Search for the cell housing the specified text and yield its (X, Y) center coordinate. 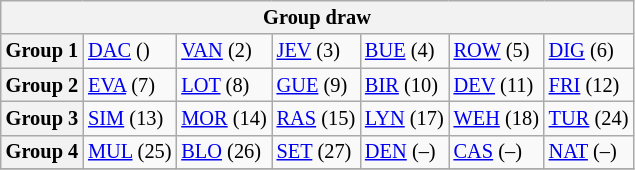
MOR (14) (224, 118)
Group 3 (42, 118)
WEH (18) (496, 118)
SIM (13) (130, 118)
RAS (15) (316, 118)
DEV (11) (496, 85)
DIG (6) (589, 51)
BLO (26) (224, 152)
NAT (–) (589, 152)
BIR (10) (404, 85)
GUE (9) (316, 85)
DEN (–) (404, 152)
MUL (25) (130, 152)
LYN (17) (404, 118)
DAC () (130, 51)
Group draw (318, 17)
JEV (3) (316, 51)
SET (27) (316, 152)
CAS (–) (496, 152)
Group 4 (42, 152)
BUE (4) (404, 51)
FRI (12) (589, 85)
LOT (8) (224, 85)
VAN (2) (224, 51)
EVA (7) (130, 85)
Group 1 (42, 51)
Group 2 (42, 85)
TUR (24) (589, 118)
ROW (5) (496, 51)
